Find where the given text appears and provide that cell's center as [x, y] coordinate. 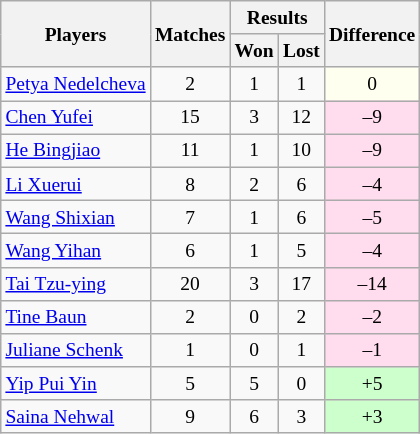
17 [301, 284]
Yip Pui Yin [76, 384]
20 [190, 284]
Tine Baun [76, 316]
–14 [372, 284]
Matches [190, 34]
Wang Shixian [76, 216]
Lost [301, 50]
Li Xuerui [76, 184]
–5 [372, 216]
7 [190, 216]
Chen Yufei [76, 118]
10 [301, 150]
Difference [372, 34]
+5 [372, 384]
Juliane Schenk [76, 350]
Results [277, 18]
9 [190, 416]
15 [190, 118]
–1 [372, 350]
Tai Tzu-ying [76, 284]
Saina Nehwal [76, 416]
12 [301, 118]
Petya Nedelcheva [76, 84]
–2 [372, 316]
8 [190, 184]
11 [190, 150]
He Bingjiao [76, 150]
+3 [372, 416]
Players [76, 34]
Wang Yihan [76, 250]
Won [254, 50]
